Locate the cell with the specified text and output its [x, y] center coordinate. 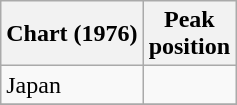
Peakposition [189, 34]
Japan [72, 85]
Chart (1976) [72, 34]
